For the text-containing cell, return its midpoint in (X, Y) coordinate format. 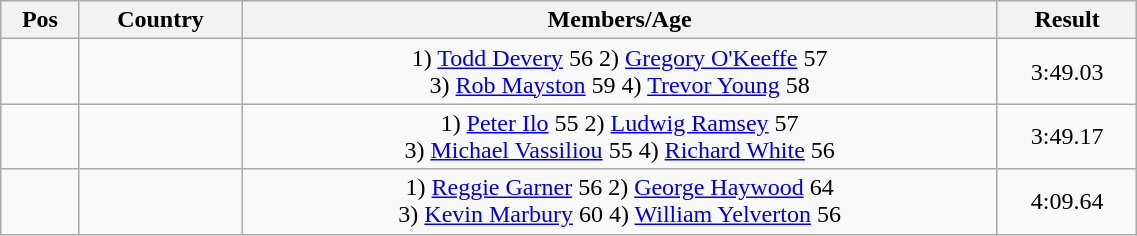
3:49.03 (1067, 72)
4:09.64 (1067, 202)
3:49.17 (1067, 136)
Country (160, 20)
1) Peter Ilo 55 2) Ludwig Ramsey 573) Michael Vassiliou 55 4) Richard White 56 (620, 136)
Result (1067, 20)
Pos (40, 20)
Members/Age (620, 20)
1) Reggie Garner 56 2) George Haywood 643) Kevin Marbury 60 4) William Yelverton 56 (620, 202)
1) Todd Devery 56 2) Gregory O'Keeffe 573) Rob Mayston 59 4) Trevor Young 58 (620, 72)
